From the cell containing the given text, extract its center point as (X, Y) coordinate. 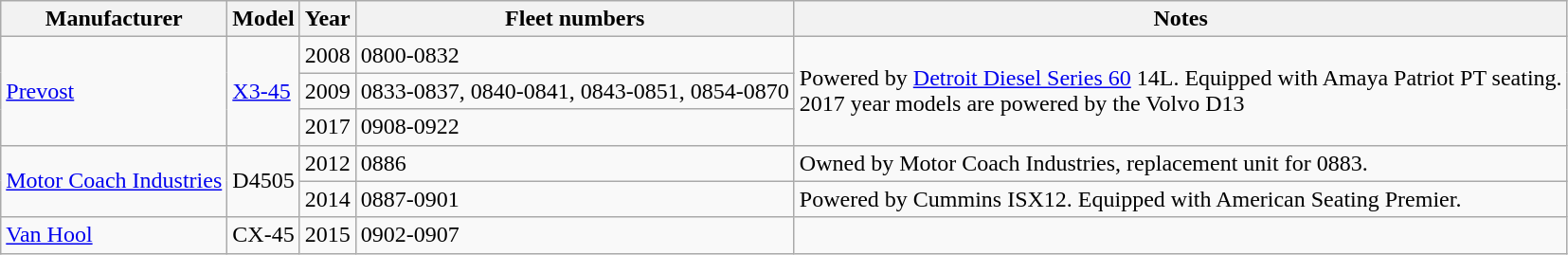
2009 (328, 91)
2017 (328, 127)
Fleet numbers (574, 19)
2012 (328, 163)
2015 (328, 235)
D4505 (263, 181)
0908-0922 (574, 127)
Year (328, 19)
Van Hool (114, 235)
2014 (328, 199)
X3-45 (263, 91)
2008 (328, 55)
Manufacturer (114, 19)
Model (263, 19)
0886 (574, 163)
CX-45 (263, 235)
Prevost (114, 91)
Notes (1181, 19)
0902-0907 (574, 235)
0887-0901 (574, 199)
Powered by Cummins ISX12. Equipped with American Seating Premier. (1181, 199)
Owned by Motor Coach Industries, replacement unit for 0883. (1181, 163)
0800-0832 (574, 55)
Motor Coach Industries (114, 181)
Powered by Detroit Diesel Series 60 14L. Equipped with Amaya Patriot PT seating.2017 year models are powered by the Volvo D13 (1181, 91)
0833-0837, 0840-0841, 0843-0851, 0854-0870 (574, 91)
